For the text-containing cell, return its midpoint in [x, y] coordinate format. 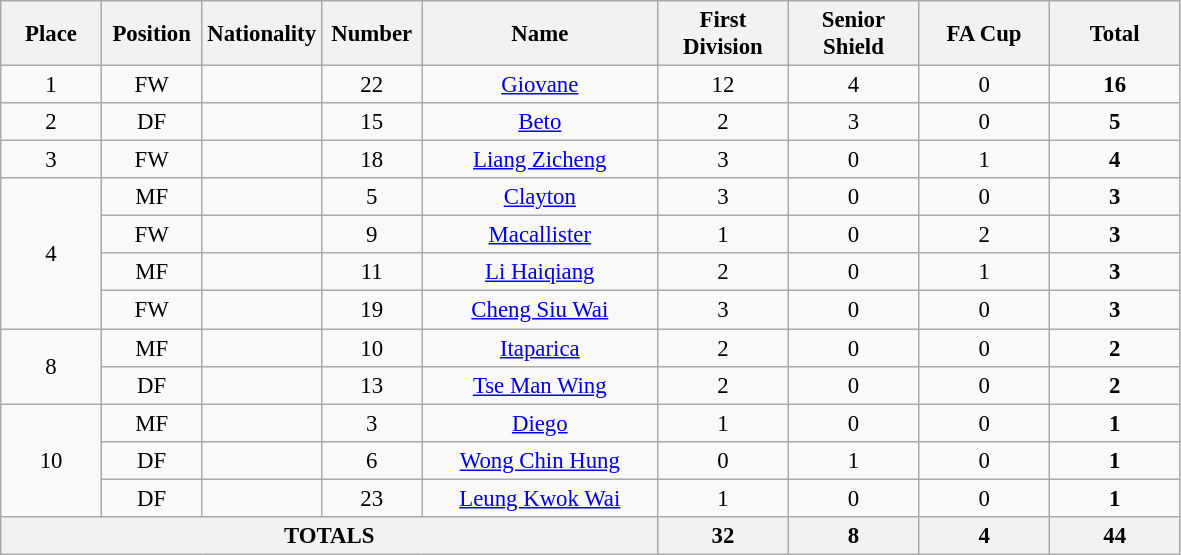
15 [372, 122]
9 [372, 235]
Position [152, 34]
6 [372, 460]
Beto [540, 122]
Macallister [540, 235]
12 [724, 85]
11 [372, 273]
16 [1114, 85]
19 [372, 310]
Name [540, 34]
FA Cup [984, 34]
Number [372, 34]
Cheng Siu Wai [540, 310]
Clayton [540, 197]
32 [724, 536]
Place [52, 34]
Li Haiqiang [540, 273]
44 [1114, 536]
22 [372, 85]
Total [1114, 34]
Giovane [540, 85]
Tse Man Wing [540, 385]
First Division [724, 34]
TOTALS [330, 536]
Diego [540, 423]
Liang Zicheng [540, 160]
Leung Kwok Wai [540, 498]
18 [372, 160]
Nationality [262, 34]
Wong Chin Hung [540, 460]
Itaparica [540, 348]
13 [372, 385]
23 [372, 498]
Senior Shield [854, 34]
